For the text-containing cell, return its midpoint in [x, y] coordinate format. 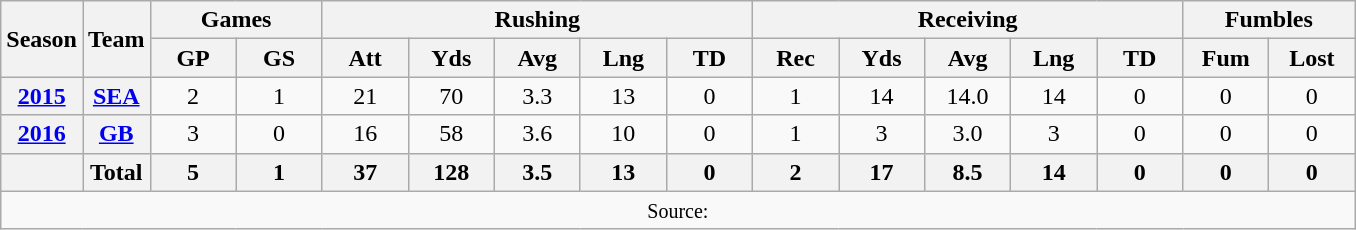
128 [451, 172]
Team [116, 39]
Att [365, 58]
3.0 [968, 134]
2015 [42, 96]
Total [116, 172]
17 [882, 172]
5 [193, 172]
70 [451, 96]
16 [365, 134]
58 [451, 134]
3.3 [537, 96]
SEA [116, 96]
GB [116, 134]
21 [365, 96]
3.5 [537, 172]
Fumbles [1269, 20]
Rec [795, 58]
GP [193, 58]
Receiving [967, 20]
8.5 [968, 172]
3.6 [537, 134]
14.0 [968, 96]
10 [623, 134]
Games [236, 20]
2016 [42, 134]
37 [365, 172]
Rushing [537, 20]
Source: [678, 210]
Lost [1312, 58]
Season [42, 39]
GS [279, 58]
Fum [1226, 58]
